Provide the [X, Y] coordinate of the cell's center where the given text is located.  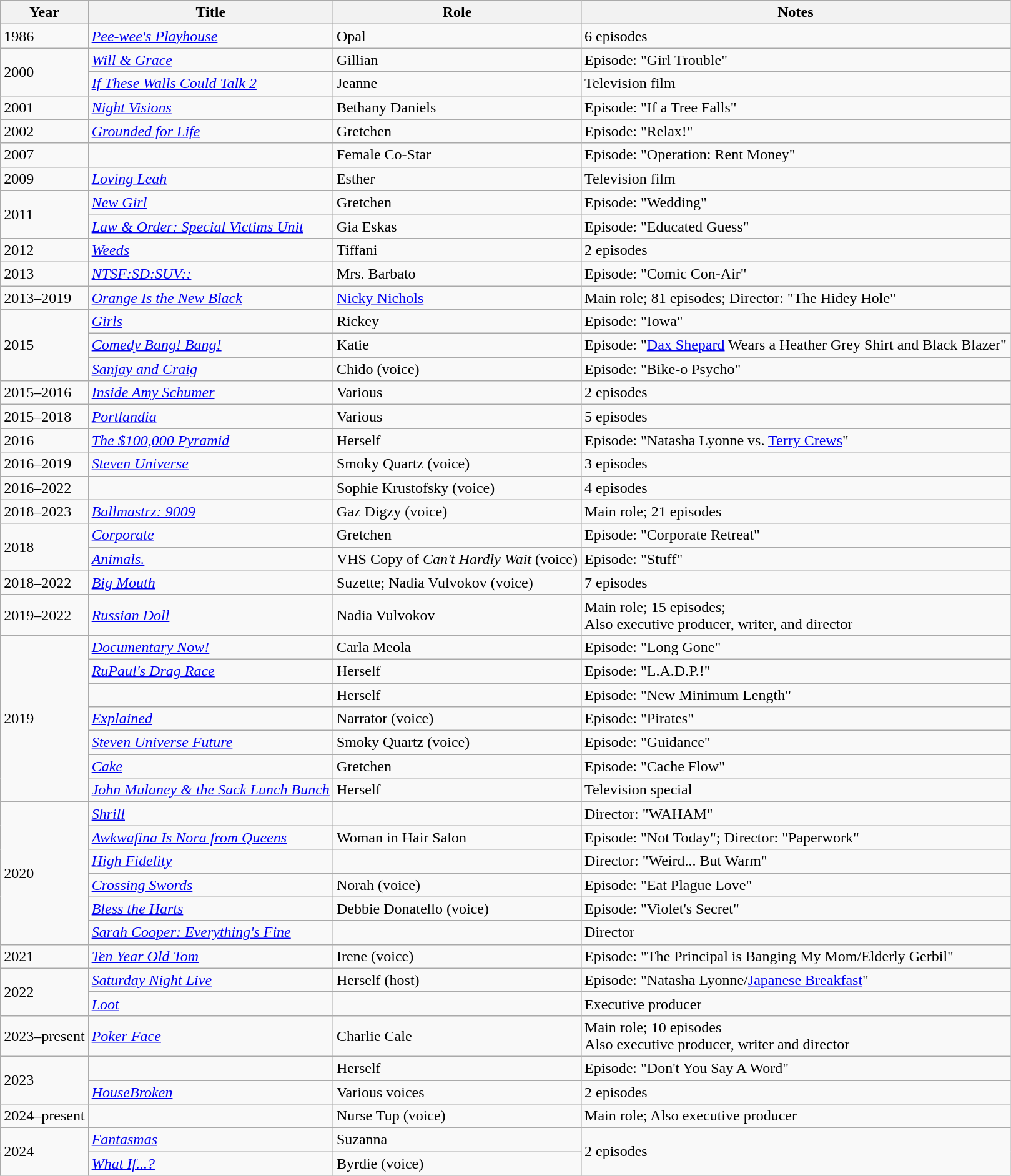
Mrs. Barbato [457, 274]
Weeds [210, 250]
Episode: "Guidance" [796, 743]
Orange Is the New Black [210, 298]
Main role; 21 episodes [796, 511]
Episode: "New Minimum Length" [796, 695]
Television special [796, 790]
Main role; 10 episodes Also executive producer, writer and director [796, 1035]
Portlandia [210, 417]
2012 [44, 250]
6 episodes [796, 36]
Main role; Also executive producer [796, 1116]
2016–2019 [44, 464]
HouseBroken [210, 1092]
2018–2023 [44, 511]
Rickey [457, 322]
Gillian [457, 60]
New Girl [210, 202]
Director: "Weird... But Warm" [796, 861]
Herself (host) [457, 980]
Year [44, 12]
Loot [210, 1004]
Steven Universe [210, 464]
2022 [44, 992]
Episode: "Pirates" [796, 719]
Bless the Harts [210, 909]
2023–present [44, 1035]
Opal [457, 36]
Gia Eskas [457, 226]
Norah (voice) [457, 885]
Inside Amy Schumer [210, 393]
Episode: "Bike-o Psycho" [796, 369]
Gaz Digzy (voice) [457, 511]
John Mulaney & the Sack Lunch Bunch [210, 790]
2015–2016 [44, 393]
Episode: "Comic Con-Air" [796, 274]
Chido (voice) [457, 369]
2000 [44, 72]
Sanjay and Craig [210, 369]
Episode: "Girl Trouble" [796, 60]
Suzette; Nadia Vulvokov (voice) [457, 583]
Role [457, 12]
2019–2022 [44, 615]
Episode: "Educated Guess" [796, 226]
Director: "WAHAM" [796, 814]
Explained [210, 719]
Suzanna [457, 1140]
NTSF:SD:SUV:: [210, 274]
Executive producer [796, 1004]
Episode: "The Principal is Banging My Mom/Elderly Gerbil" [796, 956]
2013 [44, 274]
Episode: "L.A.D.P.!" [796, 671]
Episode: "Not Today"; Director: "Paperwork" [796, 838]
Awkwafina Is Nora from Queens [210, 838]
Episode: "Iowa" [796, 322]
Sarah Cooper: Everything's Fine [210, 932]
Main role; 81 episodes; Director: "The Hidey Hole" [796, 298]
2021 [44, 956]
2016–2022 [44, 488]
2018–2022 [44, 583]
Episode: "Dax Shepard Wears a Heather Grey Shirt and Black Blazer" [796, 345]
Episode: "Relax!" [796, 131]
Corporate [210, 535]
Director [796, 932]
Narrator (voice) [457, 719]
Cake [210, 766]
2007 [44, 155]
2023 [44, 1080]
Debbie Donatello (voice) [457, 909]
Pee-wee's Playhouse [210, 36]
5 episodes [796, 417]
2024–present [44, 1116]
Episode: "Natasha Lyonne vs. Terry Crews" [796, 440]
Ballmastrz: 9009 [210, 511]
Ten Year Old Tom [210, 956]
Title [210, 12]
Esther [457, 179]
VHS Copy of Can't Hardly Wait (voice) [457, 559]
2024 [44, 1152]
Animals. [210, 559]
Jeanne [457, 84]
Grounded for Life [210, 131]
Steven Universe Future [210, 743]
Notes [796, 12]
Episode: "Wedding" [796, 202]
Crossing Swords [210, 885]
Nicky Nichols [457, 298]
1986 [44, 36]
2016 [44, 440]
The $100,000 Pyramid [210, 440]
Russian Doll [210, 615]
Bethany Daniels [457, 107]
RuPaul's Drag Race [210, 671]
Law & Order: Special Victims Unit [210, 226]
Episode: "Stuff" [796, 559]
2020 [44, 873]
3 episodes [796, 464]
Comedy Bang! Bang! [210, 345]
If These Walls Could Talk 2 [210, 84]
Shrill [210, 814]
2002 [44, 131]
4 episodes [796, 488]
Saturday Night Live [210, 980]
Female Co-Star [457, 155]
2001 [44, 107]
2018 [44, 547]
Episode: "Cache Flow" [796, 766]
Nadia Vulvokov [457, 615]
7 episodes [796, 583]
Poker Face [210, 1035]
Carla Meola [457, 647]
What If...? [210, 1164]
Byrdie (voice) [457, 1164]
Sophie Krustofsky (voice) [457, 488]
Various voices [457, 1092]
Loving Leah [210, 179]
Girls [210, 322]
Episode: "Natasha Lyonne/Japanese Breakfast" [796, 980]
2013–2019 [44, 298]
Episode: "Corporate Retreat" [796, 535]
2019 [44, 718]
Tiffani [457, 250]
Night Visions [210, 107]
Episode: "Violet's Secret" [796, 909]
Big Mouth [210, 583]
Documentary Now! [210, 647]
Will & Grace [210, 60]
Episode: "Eat Plague Love" [796, 885]
Woman in Hair Salon [457, 838]
Charlie Cale [457, 1035]
Nurse Tup (voice) [457, 1116]
2015–2018 [44, 417]
2011 [44, 214]
Episode: "Operation: Rent Money" [796, 155]
Fantasmas [210, 1140]
Episode: "Long Gone" [796, 647]
2015 [44, 345]
Episode: "If a Tree Falls" [796, 107]
Katie [457, 345]
Episode: "Don't You Say A Word" [796, 1068]
High Fidelity [210, 861]
2009 [44, 179]
Irene (voice) [457, 956]
Main role; 15 episodes; Also executive producer, writer, and director [796, 615]
